Pinpoint the cell where the given text exists, returning its [X, Y] midpoint coordinate. 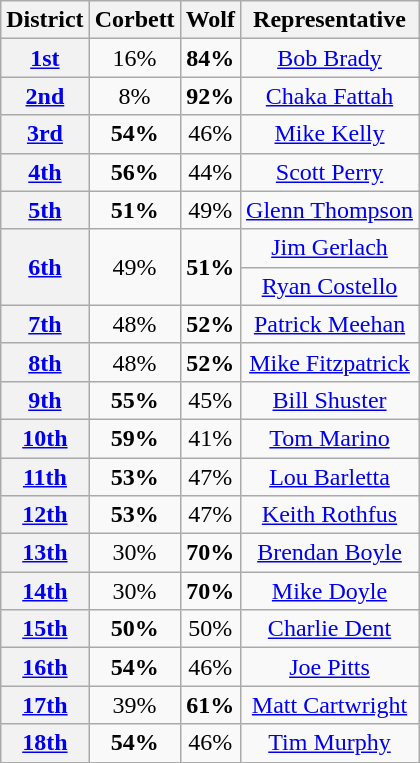
8th [45, 362]
Representative [330, 20]
3rd [45, 134]
Jim Gerlach [330, 248]
Wolf [210, 20]
39% [134, 705]
16% [134, 58]
9th [45, 400]
Tom Marino [330, 438]
8% [134, 96]
16th [45, 667]
Corbett [134, 20]
Mike Doyle [330, 591]
Mike Fitzpatrick [330, 362]
Matt Cartwright [330, 705]
Charlie Dent [330, 629]
6th [45, 267]
12th [45, 515]
5th [45, 210]
59% [134, 438]
Tim Murphy [330, 743]
Chaka Fattah [330, 96]
13th [45, 553]
Scott Perry [330, 172]
7th [45, 324]
56% [134, 172]
District [45, 20]
Bob Brady [330, 58]
55% [134, 400]
11th [45, 477]
18th [45, 743]
Glenn Thompson [330, 210]
Patrick Meehan [330, 324]
2nd [45, 96]
Bill Shuster [330, 400]
61% [210, 705]
Joe Pitts [330, 667]
Keith Rothfus [330, 515]
10th [45, 438]
44% [210, 172]
45% [210, 400]
Brendan Boyle [330, 553]
17th [45, 705]
Ryan Costello [330, 286]
41% [210, 438]
4th [45, 172]
Lou Barletta [330, 477]
84% [210, 58]
15th [45, 629]
92% [210, 96]
1st [45, 58]
14th [45, 591]
Mike Kelly [330, 134]
